Capture the cell that displays the provided text and extract its (X, Y) central coordinate. 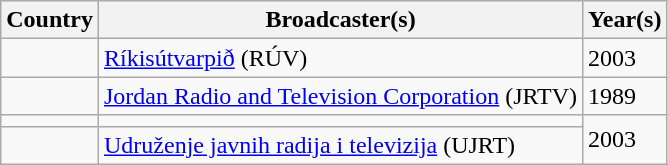
Country (50, 20)
Broadcaster(s) (340, 20)
Jordan Radio and Television Corporation (JRTV) (340, 96)
Year(s) (625, 20)
1989 (625, 96)
Udruženje javnih radija i televizija (UJRT) (340, 145)
Ríkisútvarpið (RÚV) (340, 58)
